Determine the [x, y] coordinate at the center of the cell enclosing the given text.  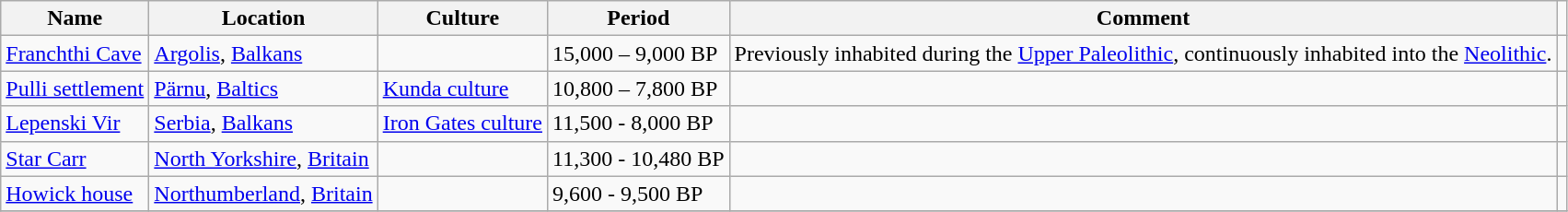
Culture [462, 18]
Location [263, 18]
Argolis, Balkans [263, 53]
Period [638, 18]
Iron Gates culture [462, 124]
15,000 – 9,000 BP [638, 53]
Previously inhabited during the Upper Paleolithic, continuously inhabited into the Neolithic. [1144, 53]
Comment [1144, 18]
11,500 - 8,000 BP [638, 124]
Star Carr [75, 159]
Howick house [75, 194]
Kunda culture [462, 88]
Pulli settlement [75, 88]
9,600 - 9,500 BP [638, 194]
Pärnu, Baltics [263, 88]
10,800 – 7,800 BP [638, 88]
Northumberland, Britain [263, 194]
North Yorkshire, Britain [263, 159]
11,300 - 10,480 BP [638, 159]
Name [75, 18]
Serbia, Balkans [263, 124]
Franchthi Cave [75, 53]
Lepenski Vir [75, 124]
